Provide the [X, Y] coordinate of the cell's center where the given text is located.  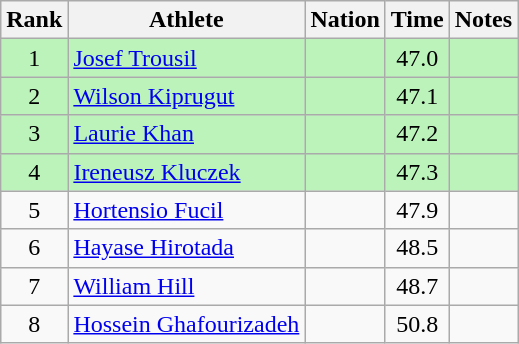
50.8 [417, 324]
47.9 [417, 210]
William Hill [186, 286]
2 [34, 96]
Ireneusz Kluczek [186, 172]
Rank [34, 20]
Wilson Kiprugut [186, 96]
Hayase Hirotada [186, 248]
7 [34, 286]
47.3 [417, 172]
Josef Trousil [186, 58]
8 [34, 324]
Nation [345, 20]
Athlete [186, 20]
47.2 [417, 134]
48.5 [417, 248]
6 [34, 248]
Laurie Khan [186, 134]
47.0 [417, 58]
Time [417, 20]
5 [34, 210]
47.1 [417, 96]
4 [34, 172]
48.7 [417, 286]
Hortensio Fucil [186, 210]
3 [34, 134]
Hossein Ghafourizadeh [186, 324]
1 [34, 58]
Notes [483, 20]
